Capture the cell that displays the provided text and extract its (x, y) central coordinate. 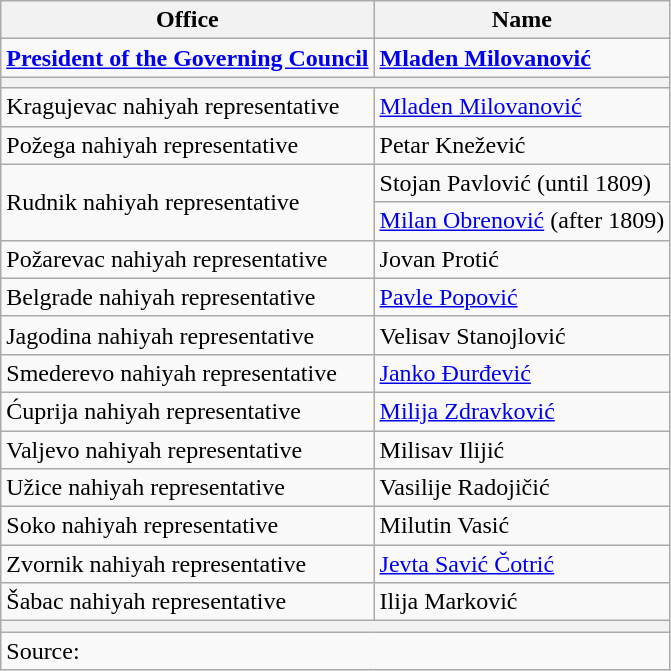
Jovan Protić (522, 259)
Office (188, 20)
Šabac nahiyah representative (188, 602)
Užice nahiyah representative (188, 488)
Stojan Pavlović (until 1809) (522, 183)
Petar Knežević (522, 145)
Soko nahiyah representative (188, 526)
Rudnik nahiyah representative (188, 202)
Jagodina nahiyah representative (188, 335)
Ćuprija nahiyah representative (188, 411)
Milija Zdravković (522, 411)
Smederevo nahiyah representative (188, 373)
Kragujevac nahiyah representative (188, 107)
Belgrade nahiyah representative (188, 297)
Jevta Savić Čotrić (522, 564)
Source: (336, 651)
Požega nahiyah representative (188, 145)
Ilija Marković (522, 602)
Name (522, 20)
Milan Obrenović (after 1809) (522, 221)
Zvornik nahiyah representative (188, 564)
Valjevo nahiyah representative (188, 449)
President of the Governing Council (188, 58)
Požarevac nahiyah representative (188, 259)
Milutin Vasić (522, 526)
Vasilije Radojičić (522, 488)
Velisav Stanojlović (522, 335)
Janko Đurđević (522, 373)
Milisav Ilijić (522, 449)
Pavle Popović (522, 297)
